Find where the given text appears and provide that cell's center as [X, Y] coordinate. 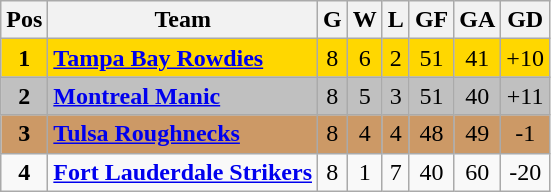
5 [364, 96]
Fort Lauderdale Strikers [183, 172]
48 [431, 134]
GF [431, 20]
-20 [526, 172]
6 [364, 58]
-1 [526, 134]
49 [478, 134]
Team [183, 20]
+10 [526, 58]
60 [478, 172]
Tampa Bay Rowdies [183, 58]
GD [526, 20]
41 [478, 58]
L [396, 20]
Montreal Manic [183, 96]
+11 [526, 96]
W [364, 20]
7 [396, 172]
GA [478, 20]
Pos [24, 20]
Tulsa Roughnecks [183, 134]
G [333, 20]
